From the cell containing the given text, extract its center point as [x, y] coordinate. 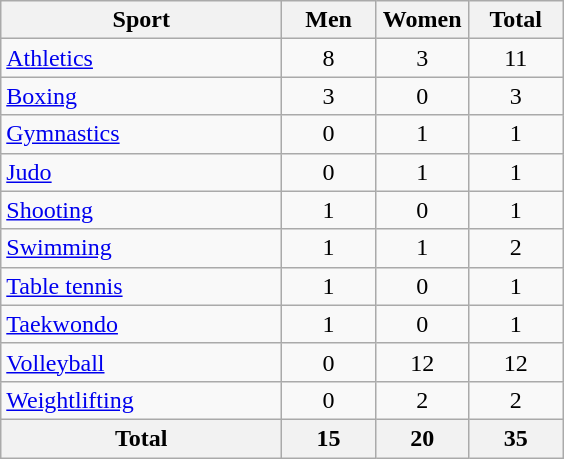
Men [329, 20]
Judo [142, 172]
15 [329, 438]
Gymnastics [142, 134]
20 [422, 438]
Weightlifting [142, 400]
35 [516, 438]
Swimming [142, 248]
Volleyball [142, 362]
Athletics [142, 58]
Boxing [142, 96]
8 [329, 58]
11 [516, 58]
Table tennis [142, 286]
Taekwondo [142, 324]
Women [422, 20]
Shooting [142, 210]
Sport [142, 20]
